Scan for the cell matching the given text and deliver its [X, Y] coordinate at center. 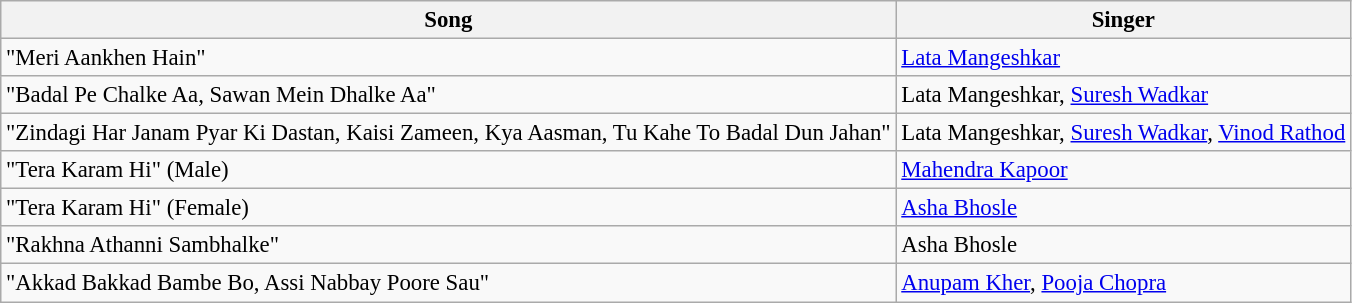
"Akkad Bakkad Bambe Bo, Assi Nabbay Poore Sau" [448, 283]
"Zindagi Har Janam Pyar Ki Dastan, Kaisi Zameen, Kya Aasman, Tu Kahe To Badal Dun Jahan" [448, 133]
"Rakhna Athanni Sambhalke" [448, 245]
Anupam Kher, Pooja Chopra [1124, 283]
"Meri Aankhen Hain" [448, 58]
"Tera Karam Hi" (Female) [448, 208]
Mahendra Kapoor [1124, 170]
"Tera Karam Hi" (Male) [448, 170]
Song [448, 20]
Lata Mangeshkar, Suresh Wadkar [1124, 95]
Lata Mangeshkar [1124, 58]
Singer [1124, 20]
"Badal Pe Chalke Aa, Sawan Mein Dhalke Aa" [448, 95]
Lata Mangeshkar, Suresh Wadkar, Vinod Rathod [1124, 133]
